Output the [x, y] coordinate of the center of the cell containing the given text.  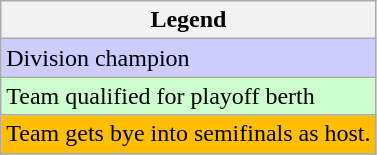
Team qualified for playoff berth [188, 96]
Legend [188, 20]
Team gets bye into semifinals as host. [188, 134]
Division champion [188, 58]
